Determine the [x, y] coordinate at the center of the cell enclosing the given text.  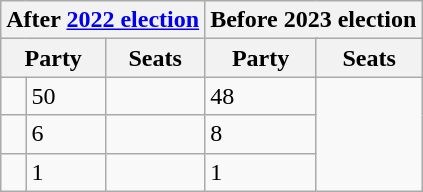
8 [261, 134]
6 [66, 134]
50 [66, 96]
After 2022 election [103, 20]
Before 2023 election [314, 20]
48 [261, 96]
